Locate the cell with the specified text and output its (X, Y) center coordinate. 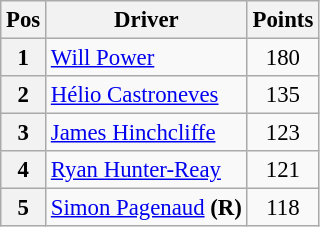
180 (282, 58)
Driver (147, 20)
123 (282, 133)
James Hinchcliffe (147, 133)
3 (24, 133)
Simon Pagenaud (R) (147, 208)
4 (24, 170)
Will Power (147, 58)
5 (24, 208)
2 (24, 95)
Points (282, 20)
Pos (24, 20)
121 (282, 170)
Hélio Castroneves (147, 95)
118 (282, 208)
135 (282, 95)
Ryan Hunter-Reay (147, 170)
1 (24, 58)
